Locate the cell with the specified text and output its [x, y] center coordinate. 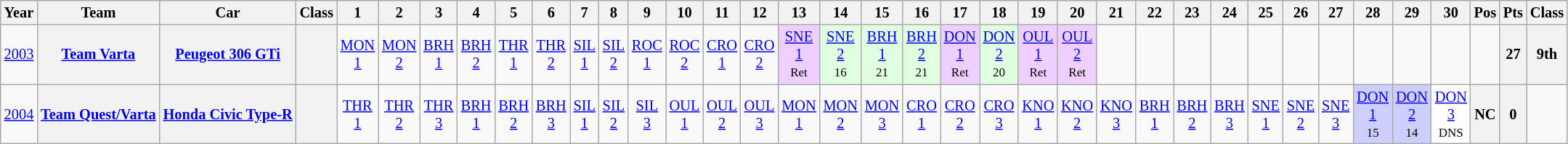
ROC2 [685, 55]
SNE1 [1266, 114]
SNE1Ret [799, 55]
BRH121 [882, 55]
Pos [1485, 12]
18 [999, 12]
28 [1373, 12]
SNE3 [1336, 114]
OUL3 [760, 114]
ROC1 [647, 55]
MON3 [882, 114]
Year [19, 12]
DON1Ret [960, 55]
CRO3 [999, 114]
20 [1077, 12]
Team Varta [98, 55]
Car [228, 12]
19 [1038, 12]
THR3 [439, 114]
4 [476, 12]
OUL1Ret [1038, 55]
KNO2 [1077, 114]
DON3DNS [1451, 114]
1 [357, 12]
7 [585, 12]
DON214 [1412, 114]
8 [614, 12]
21 [1116, 12]
SNE2 [1301, 114]
16 [922, 12]
0 [1514, 114]
KNO3 [1116, 114]
DON220 [999, 55]
OUL1 [685, 114]
11 [722, 12]
13 [799, 12]
30 [1451, 12]
25 [1266, 12]
OUL2Ret [1077, 55]
2004 [19, 114]
6 [551, 12]
23 [1193, 12]
Peugeot 306 GTi [228, 55]
OUL2 [722, 114]
24 [1230, 12]
9 [647, 12]
17 [960, 12]
15 [882, 12]
DON115 [1373, 114]
5 [513, 12]
9th [1547, 55]
2003 [19, 55]
Team [98, 12]
Pts [1514, 12]
3 [439, 12]
Honda Civic Type-R [228, 114]
26 [1301, 12]
14 [841, 12]
SNE216 [841, 55]
22 [1155, 12]
12 [760, 12]
SIL3 [647, 114]
KNO1 [1038, 114]
10 [685, 12]
Team Quest/Varta [98, 114]
NC [1485, 114]
BRH221 [922, 55]
2 [399, 12]
29 [1412, 12]
